Output the (x, y) coordinate of the center of the cell containing the given text.  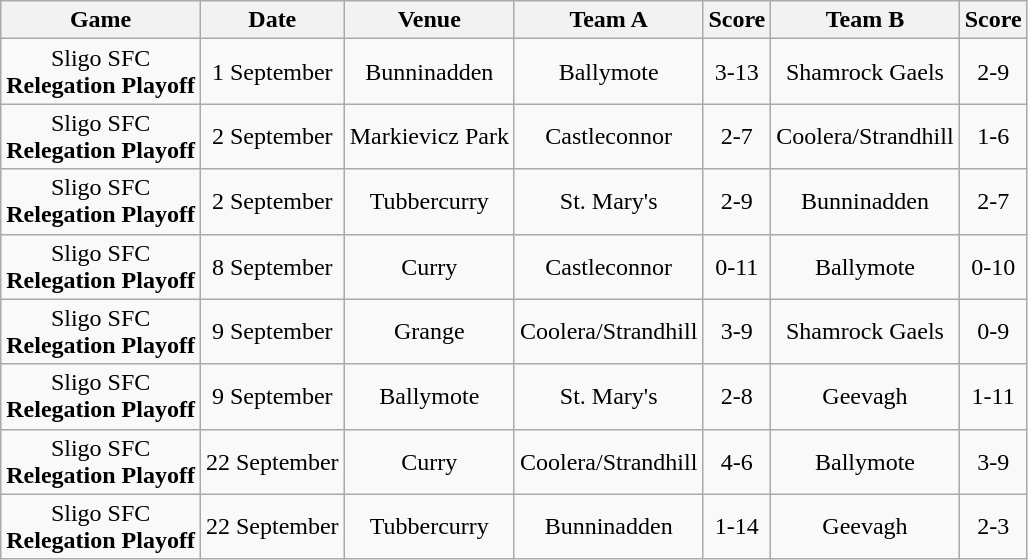
2-8 (737, 396)
1-6 (993, 136)
Grange (429, 332)
4-6 (737, 462)
3-13 (737, 72)
2-3 (993, 526)
0-9 (993, 332)
1 September (272, 72)
Venue (429, 20)
Team B (865, 20)
0-10 (993, 266)
1-11 (993, 396)
Team A (608, 20)
Date (272, 20)
8 September (272, 266)
Game (101, 20)
Markievicz Park (429, 136)
0-11 (737, 266)
1-14 (737, 526)
